Extract the [X, Y] coordinate from the center of the cell holding the provided text.  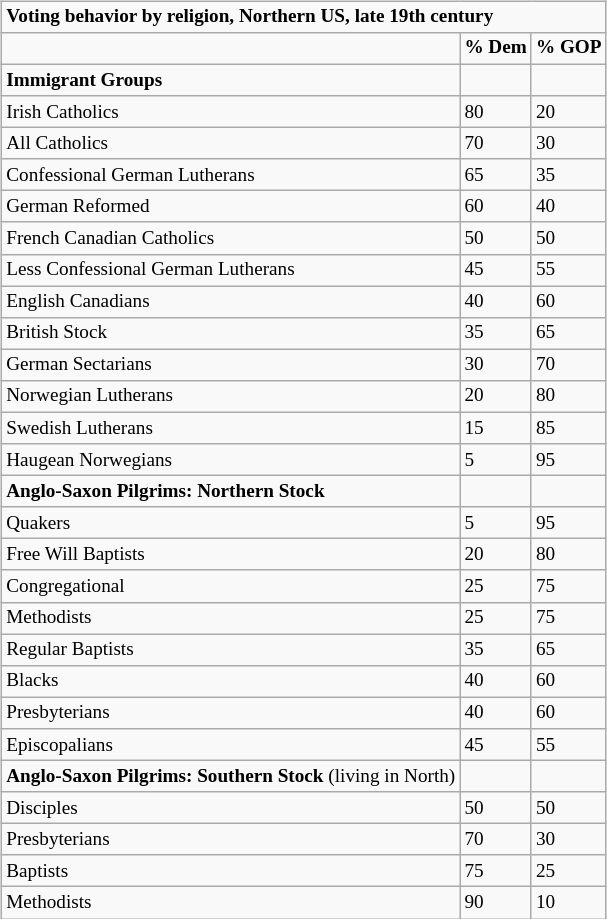
Swedish Lutherans [231, 428]
Quakers [231, 523]
All Catholics [231, 144]
15 [496, 428]
10 [568, 903]
85 [568, 428]
Blacks [231, 681]
% GOP [568, 49]
Haugean Norwegians [231, 460]
90 [496, 903]
Confessional German Lutherans [231, 175]
% Dem [496, 49]
Baptists [231, 871]
Anglo-Saxon Pilgrims: Southern Stock (living in North) [231, 776]
French Canadian Catholics [231, 238]
Episcopalians [231, 745]
English Canadians [231, 302]
Congregational [231, 586]
Less Confessional German Lutherans [231, 270]
Norwegian Lutherans [231, 397]
Regular Baptists [231, 650]
British Stock [231, 333]
German Reformed [231, 207]
Free Will Baptists [231, 555]
Voting behavior by religion, Northern US, late 19th century [304, 17]
Irish Catholics [231, 112]
German Sectarians [231, 365]
Disciples [231, 808]
Immigrant Groups [231, 80]
Anglo-Saxon Pilgrims: Northern Stock [231, 492]
